Extract the [x, y] coordinate from the center of the cell holding the provided text.  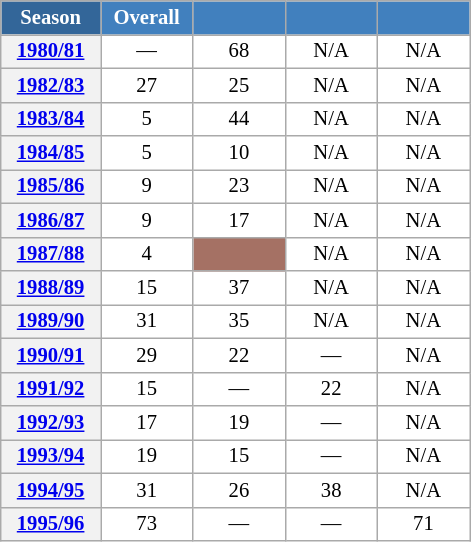
1988/89 [51, 287]
1990/91 [51, 355]
71 [423, 524]
35 [239, 321]
1983/84 [51, 119]
1991/92 [51, 389]
26 [239, 490]
4 [146, 254]
Overall [146, 17]
1982/83 [51, 85]
25 [239, 85]
1980/81 [51, 51]
29 [146, 355]
23 [239, 186]
1984/85 [51, 153]
1993/94 [51, 456]
44 [239, 119]
1995/96 [51, 524]
Season [51, 17]
68 [239, 51]
38 [331, 490]
1987/88 [51, 254]
1986/87 [51, 220]
1992/93 [51, 423]
37 [239, 287]
1985/86 [51, 186]
1994/95 [51, 490]
1989/90 [51, 321]
10 [239, 153]
73 [146, 524]
27 [146, 85]
